From the cell containing the given text, extract its center point as [X, Y] coordinate. 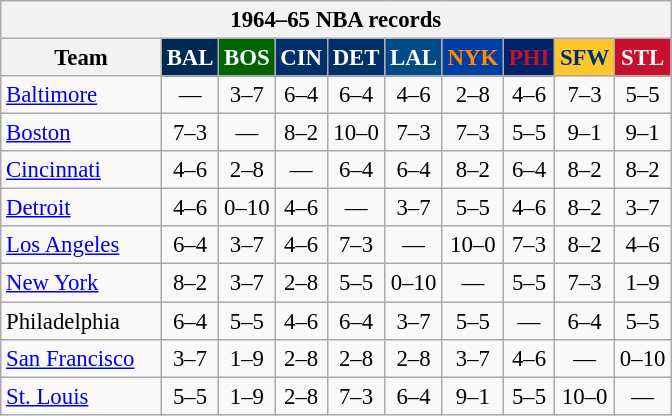
CIN [301, 58]
BAL [190, 58]
SFW [585, 58]
LAL [414, 58]
Los Angeles [82, 245]
Baltimore [82, 95]
New York [82, 283]
Boston [82, 133]
St. Louis [82, 396]
BOS [247, 58]
1964–65 NBA records [336, 20]
NYK [472, 58]
San Francisco [82, 358]
Cincinnati [82, 170]
DET [356, 58]
STL [643, 58]
Philadelphia [82, 321]
Detroit [82, 208]
PHI [528, 58]
Team [82, 58]
